For the text-containing cell, return its midpoint in (x, y) coordinate format. 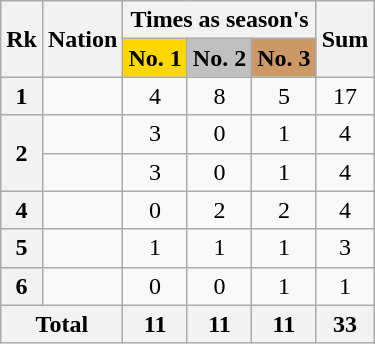
Total (62, 324)
Sum (345, 39)
33 (345, 324)
No. 1 (155, 58)
17 (345, 96)
Times as season's (220, 20)
No. 2 (219, 58)
No. 3 (284, 58)
Rk (22, 39)
8 (219, 96)
Nation (82, 39)
6 (22, 286)
